For the text-containing cell, return its midpoint in [x, y] coordinate format. 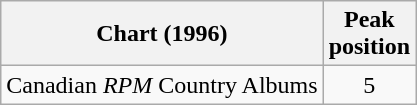
Chart (1996) [162, 34]
5 [369, 85]
Canadian RPM Country Albums [162, 85]
Peakposition [369, 34]
